Scan for the cell matching the given text and deliver its (X, Y) coordinate at center. 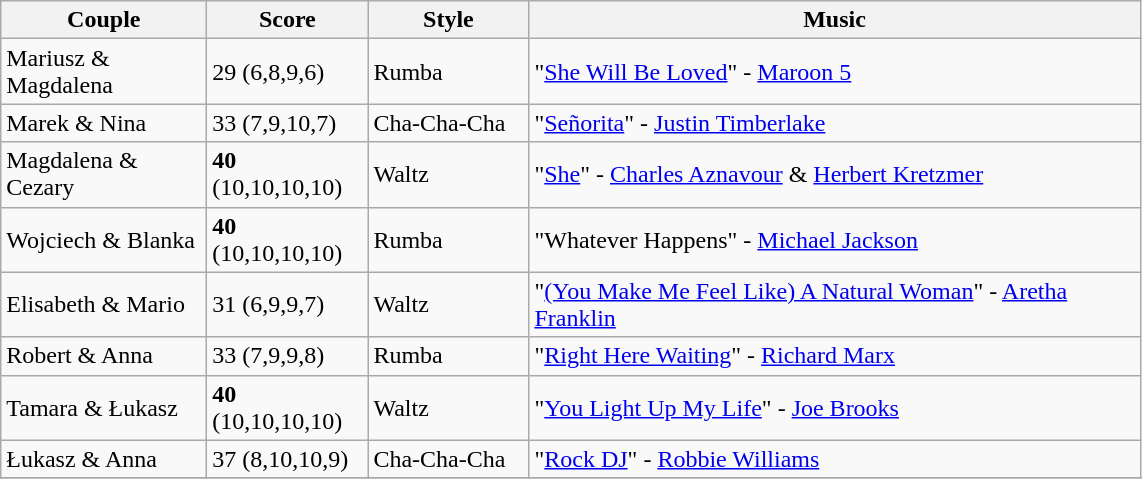
33 (7,9,9,8) (288, 356)
"You Light Up My Life" - Joe Brooks (834, 408)
"Rock DJ" - Robbie Williams (834, 459)
37 (8,10,10,9) (288, 459)
"Right Here Waiting" - Richard Marx (834, 356)
"Señorita" - Justin Timberlake (834, 123)
Tamara & Łukasz (104, 408)
"She" - Charles Aznavour & Herbert Kretzmer (834, 174)
Marek & Nina (104, 123)
"(You Make Me Feel Like) A Natural Woman" - Aretha Franklin (834, 304)
31 (6,9,9,7) (288, 304)
Mariusz & Magdalena (104, 72)
29 (6,8,9,6) (288, 72)
Style (448, 20)
Couple (104, 20)
Łukasz & Anna (104, 459)
Score (288, 20)
Elisabeth & Mario (104, 304)
Magdalena & Cezary (104, 174)
Robert & Anna (104, 356)
33 (7,9,10,7) (288, 123)
Wojciech & Blanka (104, 240)
"Whatever Happens" - Michael Jackson (834, 240)
Music (834, 20)
"She Will Be Loved" - Maroon 5 (834, 72)
